Extract the (X, Y) coordinate from the center of the cell holding the provided text.  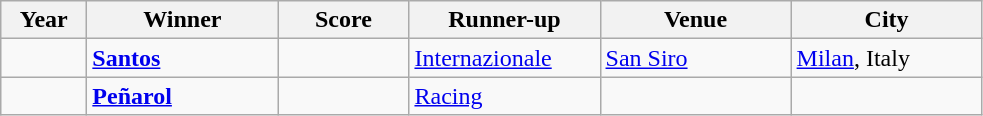
City (886, 20)
Internazionale (504, 58)
Year (44, 20)
Venue (696, 20)
Winner (182, 20)
Runner-up (504, 20)
San Siro (696, 58)
Santos (182, 58)
Milan, Italy (886, 58)
Racing (504, 96)
Peñarol (182, 96)
Score (344, 20)
